Locate the cell with the specified text and output its [x, y] center coordinate. 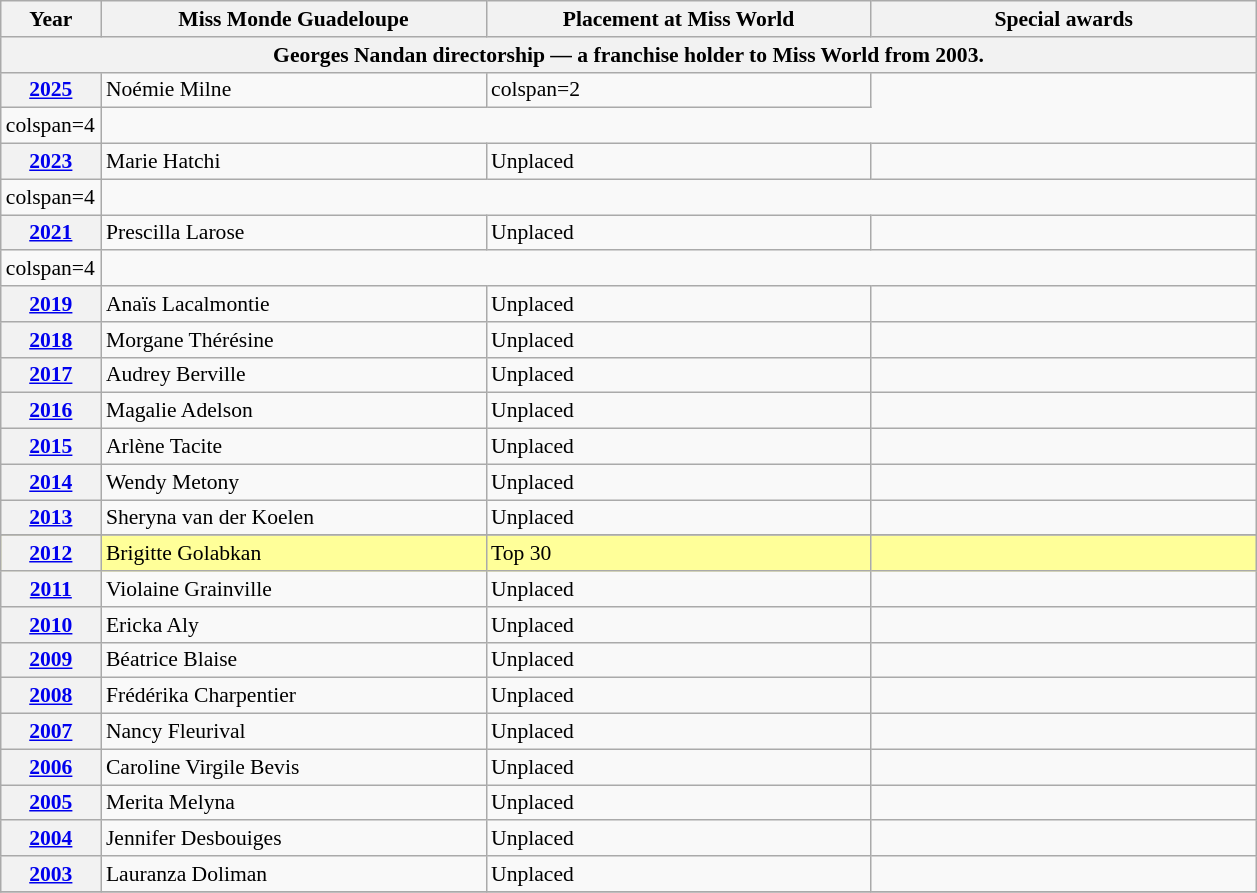
2014 [51, 482]
Lauranza Doliman [294, 874]
Marie Hatchi [294, 162]
2021 [51, 233]
2010 [51, 625]
2015 [51, 447]
2006 [51, 767]
Morgane Thérésine [294, 340]
Anaïs Lacalmontie [294, 304]
Miss Monde Guadeloupe [294, 19]
Jennifer Desbouiges [294, 839]
Prescilla Larose [294, 233]
Placement at Miss World [678, 19]
2023 [51, 162]
Noémie Milne [294, 90]
colspan=2 [678, 90]
2007 [51, 732]
Caroline Virgile Bevis [294, 767]
2005 [51, 803]
Audrey Berville [294, 375]
2008 [51, 696]
Ericka Aly [294, 625]
Magalie Adelson [294, 411]
2025 [51, 90]
Georges Nandan directorship — a franchise holder to Miss World from 2003. [629, 55]
2013 [51, 518]
2016 [51, 411]
Year [51, 19]
Arlène Tacite [294, 447]
Merita Melyna [294, 803]
2003 [51, 874]
2012 [51, 554]
2017 [51, 375]
Special awards [1064, 19]
Wendy Metony [294, 482]
Top 30 [678, 554]
2018 [51, 340]
Brigitte Golabkan [294, 554]
Nancy Fleurival [294, 732]
Sheryna van der Koelen [294, 518]
2004 [51, 839]
Violaine Grainville [294, 589]
2009 [51, 660]
2019 [51, 304]
2011 [51, 589]
Béatrice Blaise [294, 660]
Frédérika Charpentier [294, 696]
